Provide the [X, Y] coordinate of the cell's center where the given text is located.  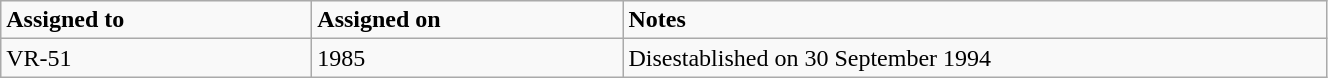
1985 [468, 58]
Assigned to [156, 20]
Disestablished on 30 September 1994 [975, 58]
VR-51 [156, 58]
Notes [975, 20]
Assigned on [468, 20]
